Output the (x, y) coordinate of the center of the cell containing the given text.  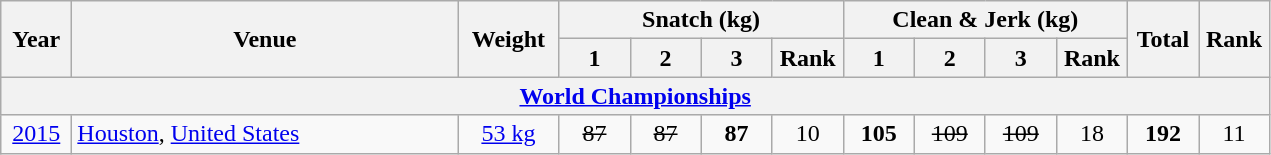
11 (1234, 134)
105 (878, 134)
World Championships (636, 96)
Snatch (kg) (701, 20)
Year (36, 39)
192 (1162, 134)
Total (1162, 39)
Houston, United States (265, 134)
Venue (265, 39)
18 (1092, 134)
Weight (508, 39)
Clean & Jerk (kg) (985, 20)
2015 (36, 134)
53 kg (508, 134)
10 (808, 134)
